Capture the cell that displays the provided text and extract its [x, y] central coordinate. 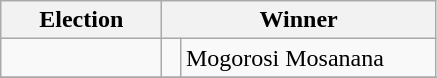
Mogorosi Mosanana [308, 58]
Election [82, 20]
Winner [299, 20]
